Search for the cell housing the specified text and yield its [X, Y] center coordinate. 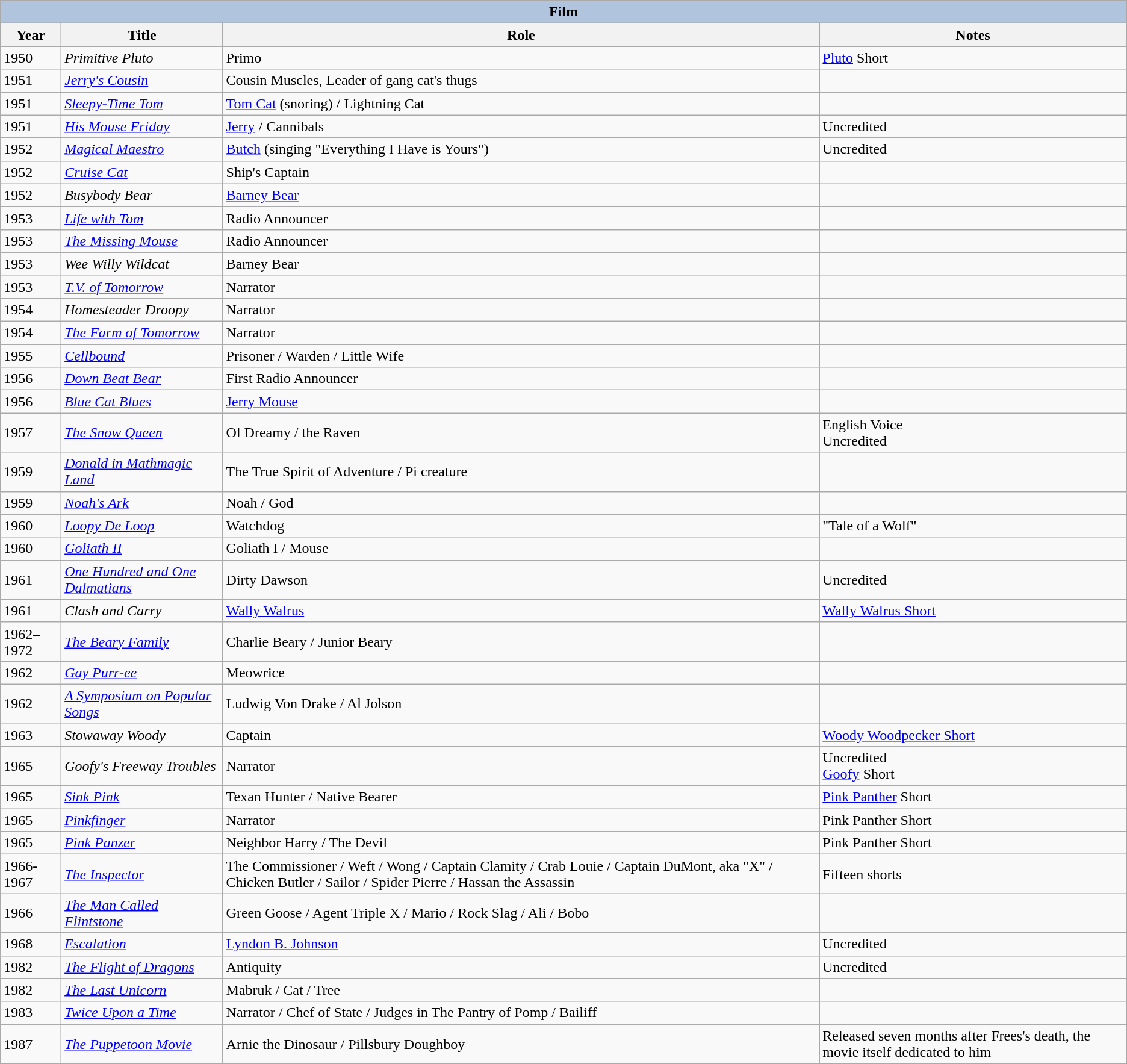
T.V. of Tomorrow [142, 287]
Jerry / Cannibals [521, 126]
Role [521, 35]
Pinkfinger [142, 820]
Twice Upon a Time [142, 1013]
Film [563, 12]
Wally Walrus Short [973, 611]
Jerry Mouse [521, 402]
1987 [31, 1044]
Mabruk / Cat / Tree [521, 990]
Wally Walrus [521, 611]
Narrator / Chef of State / Judges in The Pantry of Pomp / Bailiff [521, 1013]
Noah / God [521, 503]
Escalation [142, 944]
His Mouse Friday [142, 126]
Goliath I / Mouse [521, 549]
The Last Unicorn [142, 990]
First Radio Announcer [521, 379]
English VoiceUncredited [973, 432]
The Puppetoon Movie [142, 1044]
Notes [973, 35]
Ol Dreamy / the Raven [521, 432]
Ludwig Von Drake / Al Jolson [521, 703]
Homesteader Droopy [142, 310]
Tom Cat (snoring) / Lightning Cat [521, 104]
Life with Tom [142, 218]
The Flight of Dragons [142, 967]
Primitive Pluto [142, 58]
Texan Hunter / Native Bearer [521, 797]
Prisoner / Warden / Little Wife [521, 356]
Antiquity [521, 967]
Title [142, 35]
Green Goose / Agent Triple X / Mario / Rock Slag / Ali / Bobo [521, 913]
Goofy's Freeway Troubles [142, 766]
Magical Maestro [142, 149]
Pink Panzer [142, 843]
Goliath II [142, 549]
Donald in Mathmagic Land [142, 472]
Neighbor Harry / The Devil [521, 843]
Down Beat Bear [142, 379]
A Symposium on Popular Songs [142, 703]
Cruise Cat [142, 172]
Primo [521, 58]
Charlie Beary / Junior Beary [521, 642]
Year [31, 35]
Busybody Bear [142, 195]
1966 [31, 913]
The Farm of Tomorrow [142, 333]
Released seven months after Frees's death, the movie itself dedicated to him [973, 1044]
Noah's Ark [142, 503]
Pluto Short [973, 58]
The Man Called Flintstone [142, 913]
Butch (singing "Everything I Have is Yours") [521, 149]
The Inspector [142, 874]
1950 [31, 58]
One Hundred and One Dalmatians [142, 579]
Meowrice [521, 673]
Arnie the Dinosaur / Pillsbury Doughboy [521, 1044]
1963 [31, 735]
Fifteen shorts [973, 874]
1968 [31, 944]
Cellbound [142, 356]
Ship's Captain [521, 172]
1966-1967 [31, 874]
The Snow Queen [142, 432]
"Tale of a Wolf" [973, 526]
The True Spirit of Adventure / Pi creature [521, 472]
Jerry's Cousin [142, 81]
Captain [521, 735]
Stowaway Woody [142, 735]
Woody Woodpecker Short [973, 735]
Loopy De Loop [142, 526]
UncreditedGoofy Short [973, 766]
Gay Purr-ee [142, 673]
The Missing Mouse [142, 241]
The Beary Family [142, 642]
Blue Cat Blues [142, 402]
1955 [31, 356]
Clash and Carry [142, 611]
1983 [31, 1013]
1957 [31, 432]
Sink Pink [142, 797]
Dirty Dawson [521, 579]
Watchdog [521, 526]
1962–1972 [31, 642]
Wee Willy Wildcat [142, 264]
Cousin Muscles, Leader of gang cat's thugs [521, 81]
Lyndon B. Johnson [521, 944]
Sleepy-Time Tom [142, 104]
